Determine the [x, y] coordinate at the center of the cell enclosing the given text.  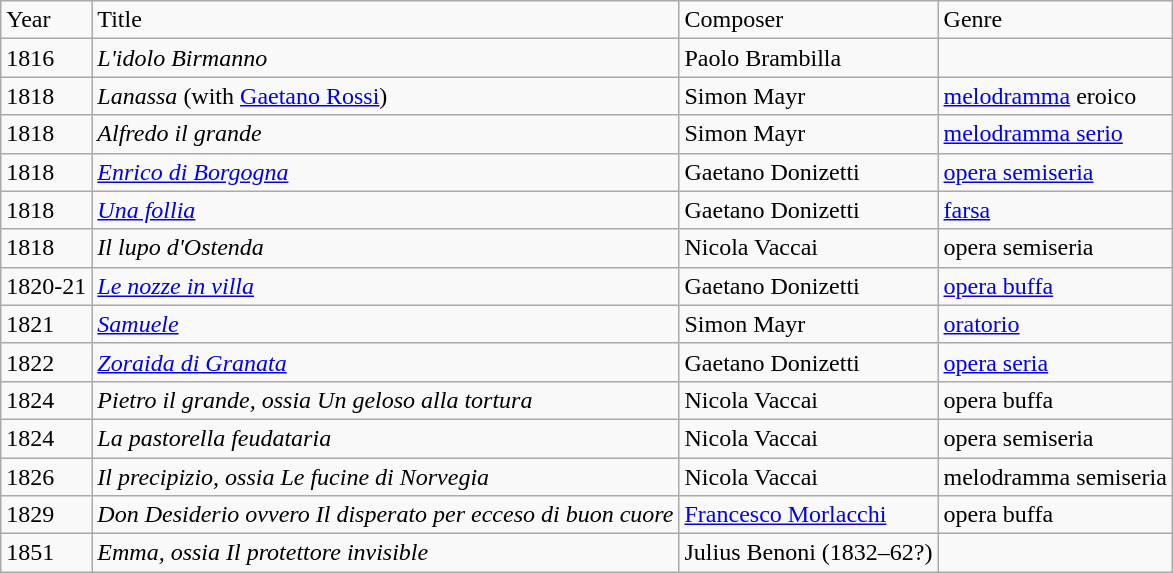
L'idolo Birmanno [386, 58]
Il lupo d'Ostenda [386, 248]
Una follia [386, 210]
Genre [1055, 20]
Il precipizio, ossia Le fucine di Norvegia [386, 477]
1821 [46, 324]
1822 [46, 362]
Paolo Brambilla [808, 58]
Lanassa (with Gaetano Rossi) [386, 96]
Year [46, 20]
La pastorella feudataria [386, 438]
Title [386, 20]
Julius Benoni (1832–62?) [808, 553]
Don Desiderio ovvero Il disperato per ecceso di buon cuore [386, 515]
1829 [46, 515]
Francesco Morlacchi [808, 515]
Composer [808, 20]
Le nozze in villa [386, 286]
Zoraida di Granata [386, 362]
opera seria [1055, 362]
Samuele [386, 324]
Emma, ossia Il protettore invisible [386, 553]
oratorio [1055, 324]
Enrico di Borgogna [386, 172]
farsa [1055, 210]
Alfredo il grande [386, 134]
1851 [46, 553]
melodramma eroico [1055, 96]
1820-21 [46, 286]
melodramma serio [1055, 134]
1826 [46, 477]
1816 [46, 58]
Pietro il grande, ossia Un geloso alla tortura [386, 400]
melodramma semiseria [1055, 477]
